Scan for the cell matching the given text and deliver its (x, y) coordinate at center. 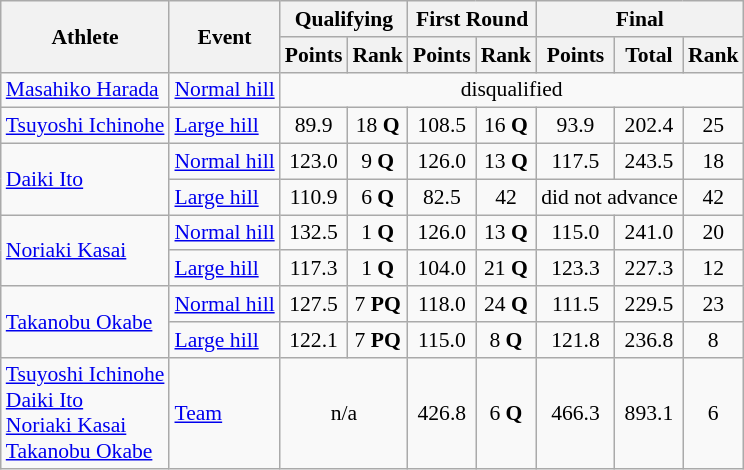
9 Q (378, 162)
Total (649, 55)
20 (714, 233)
n/a (344, 413)
disqualified (512, 90)
18 (714, 162)
24 Q (506, 304)
111.5 (576, 304)
23 (714, 304)
18 Q (378, 126)
132.5 (314, 233)
16 Q (506, 126)
Noriaki Kasai (86, 250)
Daiki Ito (86, 180)
893.1 (649, 413)
First Round (472, 19)
241.0 (649, 233)
122.1 (314, 340)
Team (224, 413)
did not advance (610, 197)
82.5 (442, 197)
227.3 (649, 269)
Tsuyoshi Ichinohe (86, 126)
110.9 (314, 197)
8 Q (506, 340)
Takanobu Okabe (86, 322)
243.5 (649, 162)
Qualifying (344, 19)
117.3 (314, 269)
123.0 (314, 162)
Athlete (86, 36)
Tsuyoshi IchinoheDaiki ItoNoriaki KasaiTakanobu Okabe (86, 413)
127.5 (314, 304)
6 (714, 413)
12 (714, 269)
108.5 (442, 126)
426.8 (442, 413)
466.3 (576, 413)
121.8 (576, 340)
236.8 (649, 340)
118.0 (442, 304)
93.9 (576, 126)
123.3 (576, 269)
Masahiko Harada (86, 90)
Event (224, 36)
229.5 (649, 304)
89.9 (314, 126)
202.4 (649, 126)
21 Q (506, 269)
8 (714, 340)
25 (714, 126)
Final (640, 19)
117.5 (576, 162)
104.0 (442, 269)
